Capture the cell that displays the provided text and extract its [X, Y] central coordinate. 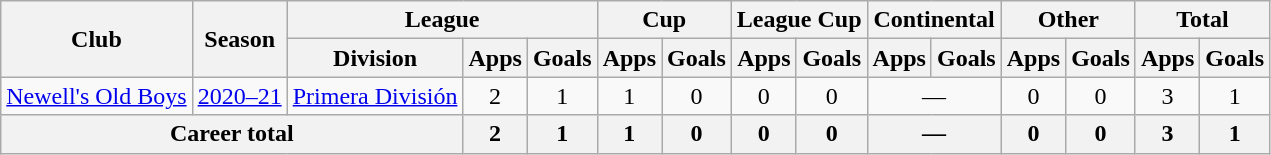
Continental [934, 20]
Other [1068, 20]
Season [240, 39]
Club [96, 39]
Primera División [375, 96]
League [442, 20]
Total [1202, 20]
Division [375, 58]
Newell's Old Boys [96, 96]
League Cup [799, 20]
2020–21 [240, 96]
Career total [232, 134]
Cup [664, 20]
